Capture the cell that displays the provided text and extract its [X, Y] central coordinate. 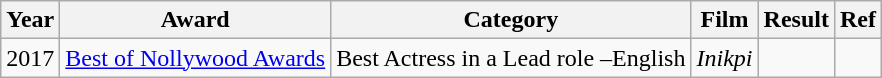
Film [724, 20]
Best of Nollywood Awards [196, 58]
Inikpi [724, 58]
Result [796, 20]
2017 [30, 58]
Ref [858, 20]
Best Actress in a Lead role –English [511, 58]
Award [196, 20]
Year [30, 20]
Category [511, 20]
